Identify which cell holds the provided text, then report its [x, y] central coordinate. 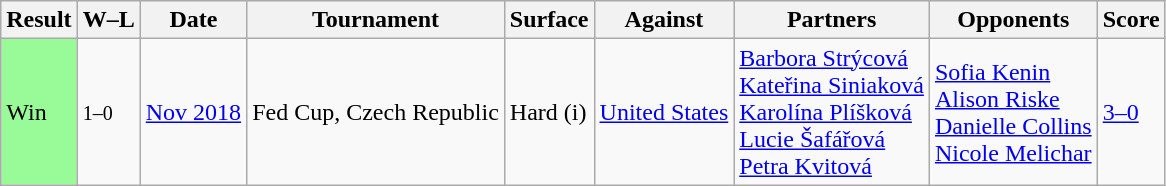
Nov 2018 [193, 112]
Result [39, 20]
Sofia KeninAlison RiskeDanielle CollinsNicole Melichar [1013, 112]
United States [664, 112]
Hard (i) [549, 112]
Win [39, 112]
3–0 [1131, 112]
Barbora StrýcováKateřina SiniakováKarolína PlíškováLucie ŠafářováPetra Kvitová [832, 112]
Fed Cup, Czech Republic [376, 112]
Score [1131, 20]
Tournament [376, 20]
W–L [108, 20]
Opponents [1013, 20]
Against [664, 20]
Partners [832, 20]
1–0 [108, 112]
Surface [549, 20]
Date [193, 20]
